Search for the cell housing the specified text and yield its [X, Y] center coordinate. 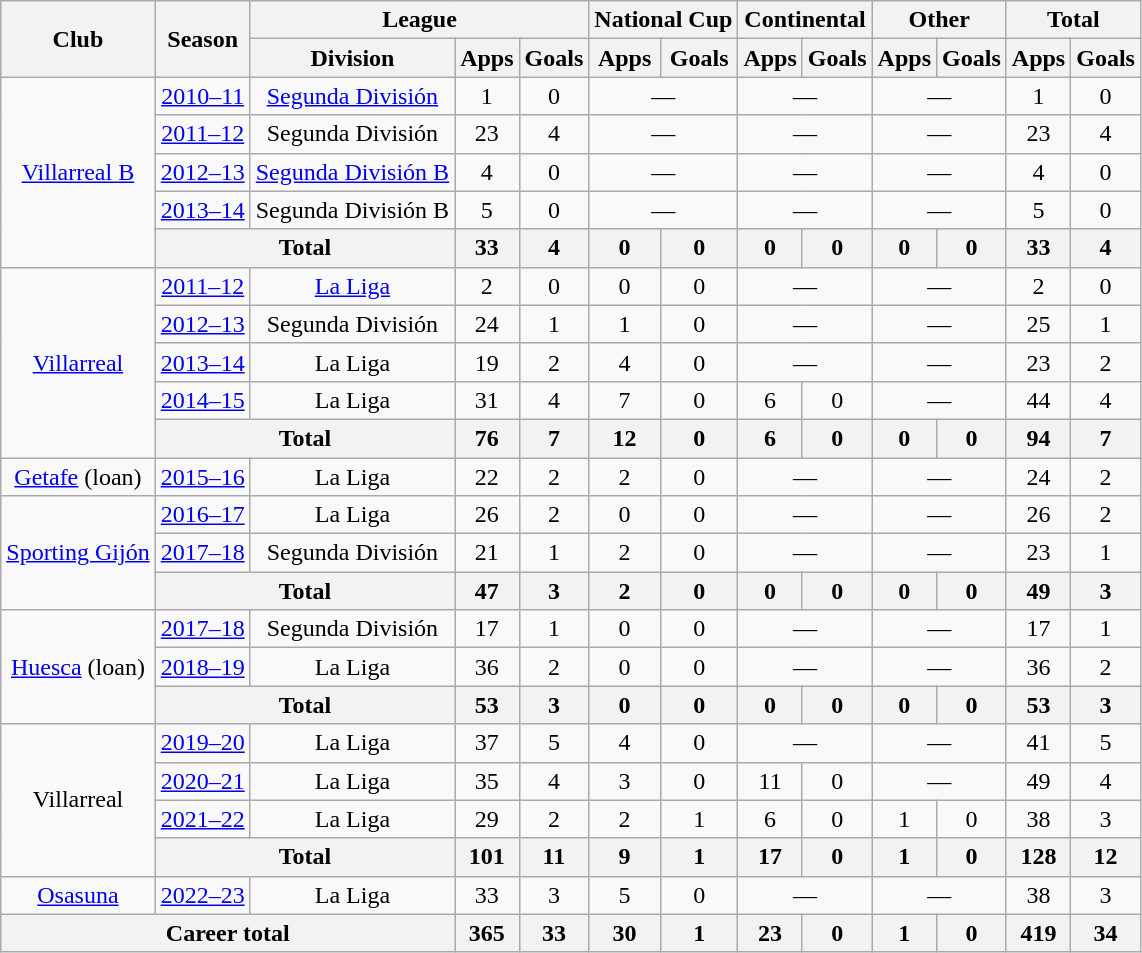
2019–20 [202, 743]
47 [487, 591]
29 [487, 819]
2014–15 [202, 400]
94 [1038, 438]
419 [1038, 933]
Division [352, 58]
44 [1038, 400]
Villarreal B [78, 172]
Career total [228, 933]
31 [487, 400]
41 [1038, 743]
21 [487, 553]
League [420, 20]
101 [487, 857]
128 [1038, 857]
Huesca (loan) [78, 667]
30 [625, 933]
34 [1106, 933]
22 [487, 477]
Club [78, 39]
365 [487, 933]
Getafe (loan) [78, 477]
9 [625, 857]
2020–21 [202, 781]
2021–22 [202, 819]
Osasuna [78, 895]
37 [487, 743]
19 [487, 362]
Sporting Gijón [78, 553]
2015–16 [202, 477]
25 [1038, 324]
2018–19 [202, 667]
Continental [805, 20]
2016–17 [202, 515]
Season [202, 39]
Other [939, 20]
2022–23 [202, 895]
2010–11 [202, 96]
National Cup [664, 20]
35 [487, 781]
76 [487, 438]
